Identify which cell holds the provided text, then report its (x, y) central coordinate. 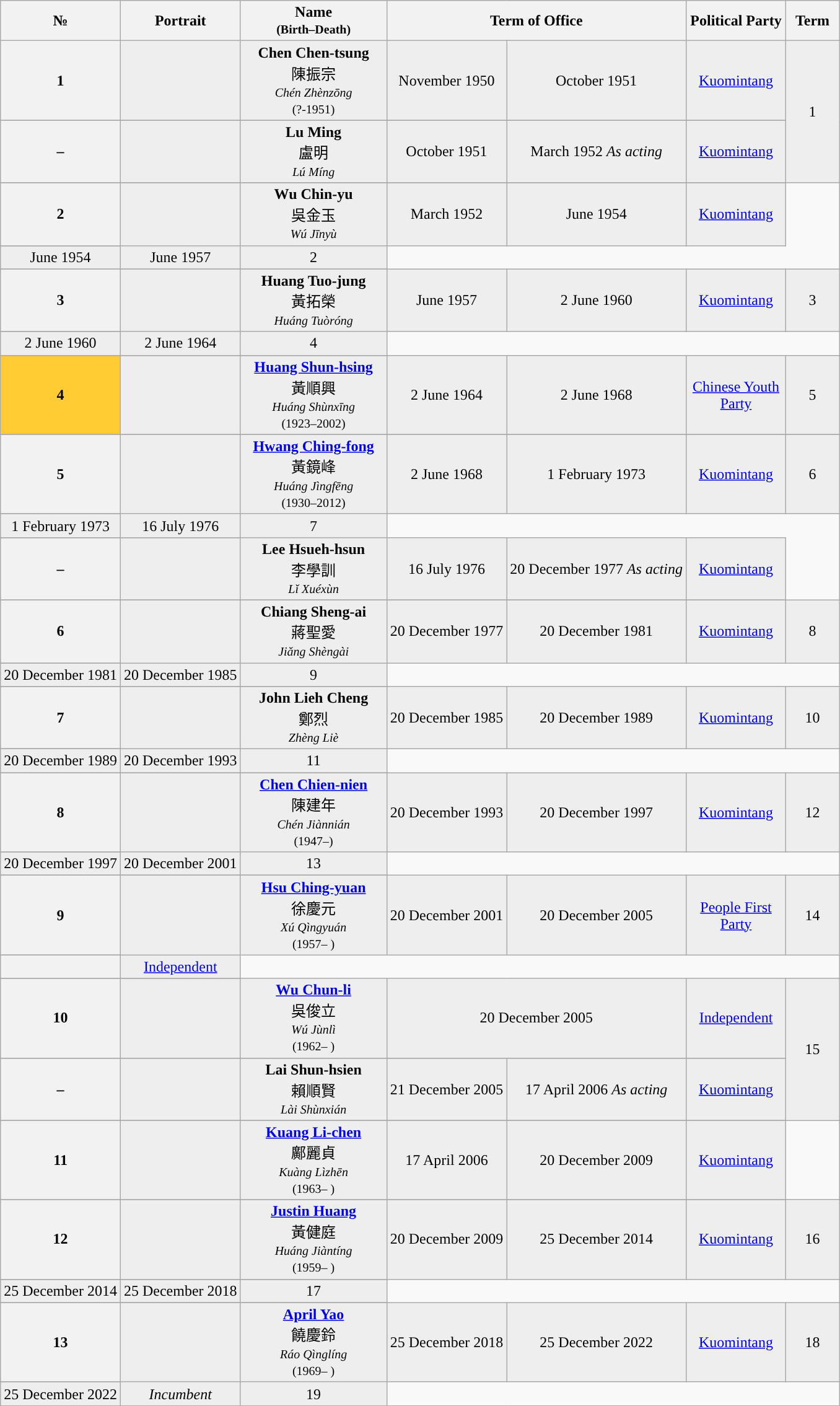
Term of Office (536, 21)
18 (813, 1342)
17 April 2006 (447, 1160)
Huang Tuo-jung黃拓榮 Huáng Tuòróng (313, 300)
Wu Chin-yu吳金玉 Wú Jīnyù (313, 214)
Huang Shun-hsing黃順興 Huáng Shùnxīng (1923–2002) (313, 395)
20 December 1977 As acting (597, 569)
November 1950 (447, 81)
April Yao饒慶鈴 Ráo Qìnglíng (1969– ) (313, 1342)
19 (313, 1394)
17 April 2006 As acting (597, 1089)
Term (813, 21)
Wu Chun-li吳俊立 Wú Jùnlì (1962– ) (313, 1018)
People First Party (736, 915)
John Lieh Cheng鄭烈 Zhèng Liè (313, 718)
20 December 1977 (447, 631)
Lai Shun-hsien賴順賢 Lài Shùnxián (313, 1089)
Lee Hsueh-hsun李學訓 Lǐ Xuéxùn (313, 569)
Chinese Youth Party (736, 395)
21 December 2005 (447, 1089)
Hsu Ching-yuan徐慶元 Xú Qìngyuán (1957– ) (313, 915)
16 (813, 1239)
Justin Huang黃健庭 Huáng Jiàntíng (1959– ) (313, 1239)
Portrait (180, 21)
Lu Ming 盧明Lú Míng (313, 151)
Name(Birth–Death) (313, 21)
Political Party (736, 21)
Chen Chien-nien陳建年 Chén Jiànnián (1947–) (313, 812)
15 (813, 1050)
Chiang Sheng-ai蔣聖愛 Jiǎng Shèngài (313, 631)
Hwang Ching-fong黃鏡峰 Huáng Jìngfēng (1930–2012) (313, 474)
17 (313, 1291)
March 1952 As acting (597, 151)
14 (813, 915)
Kuang Li-chen鄺麗貞 Kuàng Lìzhēn (1963– ) (313, 1160)
№ (61, 21)
Chen Chen-tsung陳振宗 Chén Zhènzōng (?-1951) (313, 81)
March 1952 (447, 214)
Incumbent (180, 1394)
